Provide the (x, y) coordinate of the cell's center where the given text is located.  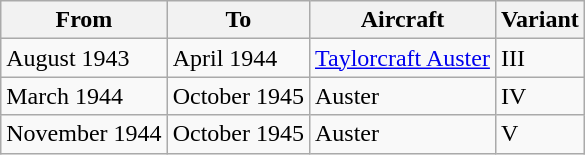
III (540, 58)
To (238, 20)
November 1944 (84, 134)
Variant (540, 20)
March 1944 (84, 96)
Taylorcraft Auster (402, 58)
April 1944 (238, 58)
August 1943 (84, 58)
Aircraft (402, 20)
IV (540, 96)
From (84, 20)
V (540, 134)
